Return the [x, y] coordinate for the center point of the cell that contains the specified text.  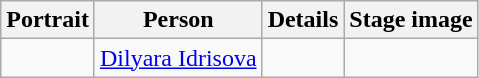
Stage image [411, 20]
Dilyara Idrisova [178, 58]
Portrait [48, 20]
Details [303, 20]
Person [178, 20]
